Locate the cell with the specified text and output its [x, y] center coordinate. 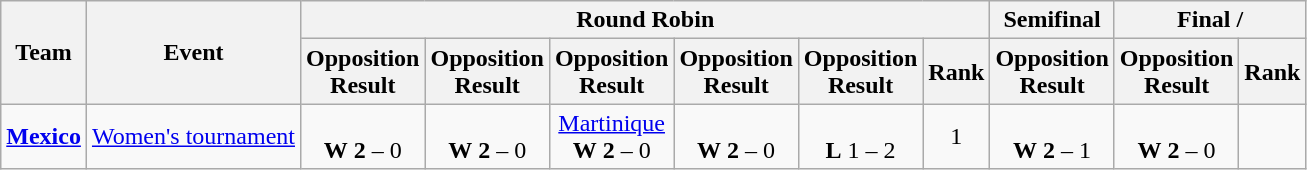
Event [193, 52]
Final / [1210, 20]
1 [956, 136]
L 1 – 2 [860, 136]
Mexico [44, 136]
Round Robin [646, 20]
MartiniqueW 2 – 0 [611, 136]
W 2 – 1 [1052, 136]
Team [44, 52]
Semifinal [1052, 20]
Women's tournament [193, 136]
